Return [X, Y] of the center of cell containing provided text 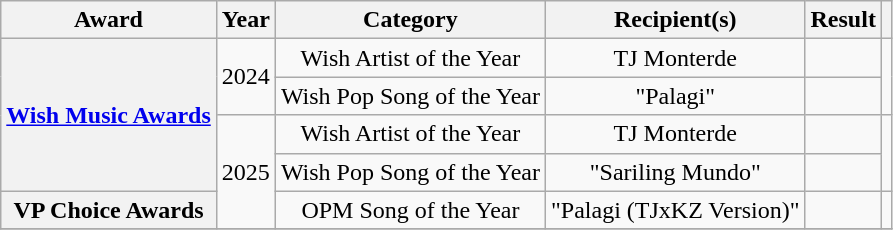
2025 [246, 172]
"Palagi" [675, 96]
2024 [246, 77]
Recipient(s) [675, 20]
Result [843, 20]
Year [246, 20]
VP Choice Awards [109, 210]
Wish Music Awards [109, 115]
Award [109, 20]
"Sariling Mundo" [675, 172]
"Palagi (TJxKZ Version)" [675, 210]
OPM Song of the Year [410, 210]
Category [410, 20]
